Output the (X, Y) coordinate of the center of the cell containing the given text.  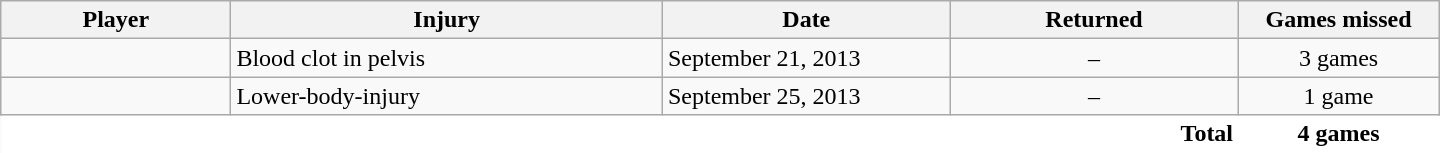
Lower-body-injury (447, 96)
3 games (1338, 58)
4 games (1338, 134)
Player (116, 20)
Date (806, 20)
Returned (1094, 20)
Total (620, 134)
Blood clot in pelvis (447, 58)
Injury (447, 20)
September 25, 2013 (806, 96)
1 game (1338, 96)
September 21, 2013 (806, 58)
Games missed (1338, 20)
